Return the [x, y] coordinate for the center point of the cell that contains the specified text.  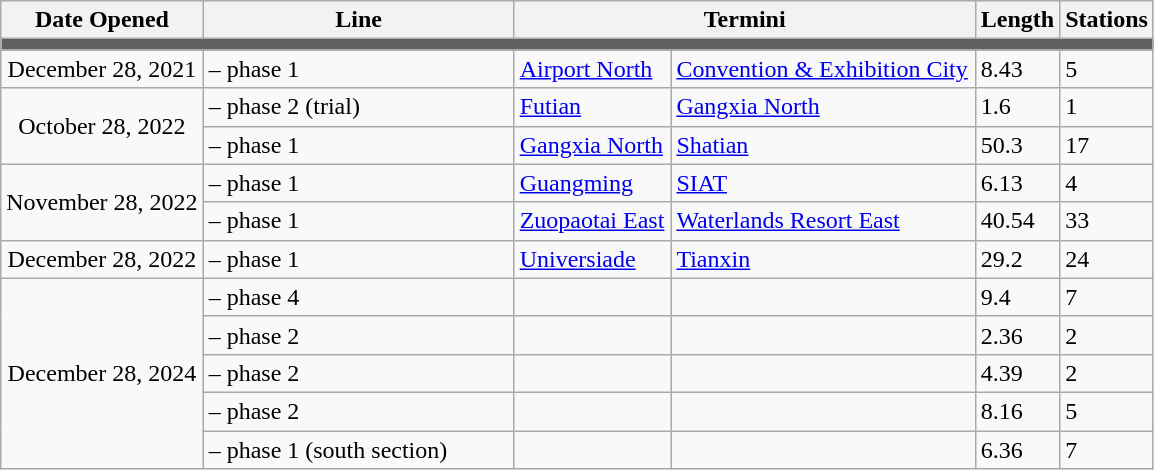
8.16 [1017, 411]
4 [1107, 183]
Airport North [592, 69]
1 [1107, 107]
Convention & Exhibition City [823, 69]
6.13 [1017, 183]
Futian [592, 107]
Length [1017, 20]
1.6 [1017, 107]
50.3 [1017, 145]
October 28, 2022 [102, 126]
29.2 [1017, 259]
SIAT [823, 183]
Stations [1107, 20]
Waterlands Resort East [823, 221]
33 [1107, 221]
December 28, 2024 [102, 373]
December 28, 2022 [102, 259]
Guangming [592, 183]
November 28, 2022 [102, 202]
9.4 [1017, 297]
40.54 [1017, 221]
– phase 2 (trial) [358, 107]
Date Opened [102, 20]
Termini [744, 20]
– phase 1 (south section) [358, 449]
8.43 [1017, 69]
– phase 4 [358, 297]
Zuopaotai East [592, 221]
Tianxin [823, 259]
December 28, 2021 [102, 69]
24 [1107, 259]
6.36 [1017, 449]
Universiade [592, 259]
Line [358, 20]
17 [1107, 145]
2.36 [1017, 335]
Shatian [823, 145]
4.39 [1017, 373]
